Return (x, y) of the center of cell containing provided text 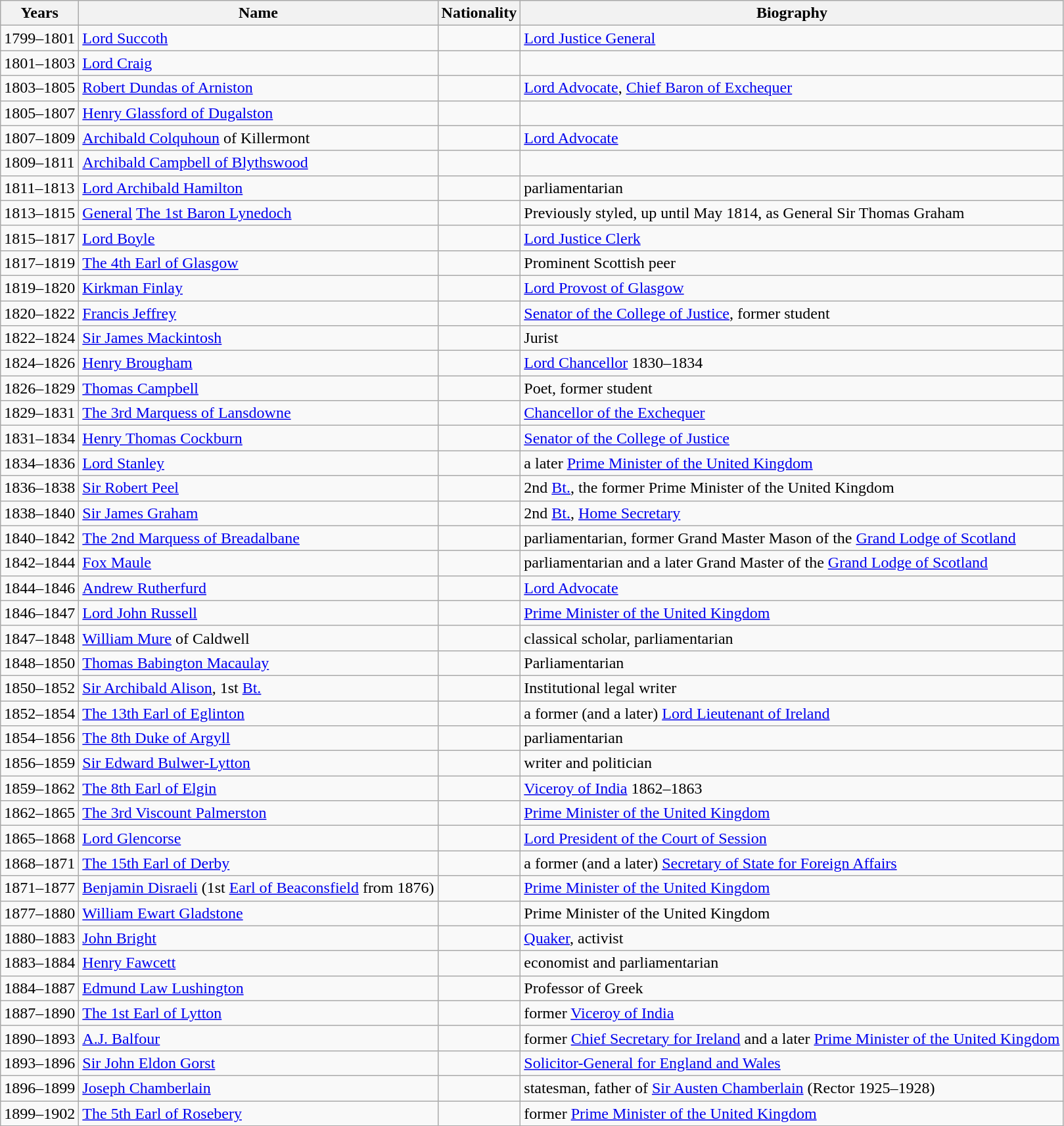
writer and politician (792, 763)
Fox Maule (258, 563)
Lord Glencorse (258, 838)
Sir John Eldon Gorst (258, 1063)
Name (258, 13)
1854–1856 (39, 738)
statesman, father of Sir Austen Chamberlain (Rector 1925–1928) (792, 1088)
1799–1801 (39, 38)
Sir Edward Bulwer-Lytton (258, 763)
Lord Provost of Glasgow (792, 288)
Sir Archibald Alison, 1st Bt. (258, 688)
1831–1834 (39, 438)
The 3rd Viscount Palmerston (258, 813)
Jurist (792, 338)
Quaker, activist (792, 938)
economist and parliamentarian (792, 963)
Chancellor of the Exchequer (792, 413)
classical scholar, parliamentarian (792, 638)
former Viceroy of India (792, 1013)
1899–1902 (39, 1114)
1836–1838 (39, 488)
1868–1871 (39, 863)
Years (39, 13)
The 8th Earl of Elgin (258, 788)
John Bright (258, 938)
The 3rd Marquess of Lansdowne (258, 413)
William Ewart Gladstone (258, 913)
1805–1807 (39, 113)
1883–1884 (39, 963)
Lord Chancellor 1830–1834 (792, 363)
1846–1847 (39, 613)
1820–1822 (39, 313)
1840–1842 (39, 538)
Lord Craig (258, 63)
1893–1896 (39, 1063)
1801–1803 (39, 63)
former Chief Secretary for Ireland and a later Prime Minister of the United Kingdom (792, 1038)
Lord President of the Court of Session (792, 838)
1890–1893 (39, 1038)
1829–1831 (39, 413)
The 13th Earl of Eglinton (258, 713)
Andrew Rutherfurd (258, 588)
1815–1817 (39, 238)
Henry Fawcett (258, 963)
1838–1840 (39, 513)
Thomas Campbell (258, 388)
1896–1899 (39, 1088)
Archibald Campbell of Blythswood (258, 163)
Biography (792, 13)
Henry Brougham (258, 363)
Lord Succoth (258, 38)
Lord Justice General (792, 38)
Kirkman Finlay (258, 288)
Lord John Russell (258, 613)
1850–1852 (39, 688)
Robert Dundas of Arniston (258, 88)
Sir James Mackintosh (258, 338)
Prominent Scottish peer (792, 263)
1887–1890 (39, 1013)
Sir James Graham (258, 513)
Viceroy of India 1862–1863 (792, 788)
The 2nd Marquess of Breadalbane (258, 538)
Nationality (479, 13)
Senator of the College of Justice, former student (792, 313)
Lord Justice Clerk (792, 238)
1847–1848 (39, 638)
1807–1809 (39, 138)
1824–1826 (39, 363)
a former (and a later) Secretary of State for Foreign Affairs (792, 863)
Professor of Greek (792, 988)
1859–1862 (39, 788)
Archibald Colquhoun of Killermont (258, 138)
Institutional legal writer (792, 688)
1842–1844 (39, 563)
1819–1820 (39, 288)
Henry Glassford of Dugalston (258, 113)
1865–1868 (39, 838)
parliamentarian, former Grand Master Mason of the Grand Lodge of Scotland (792, 538)
The 1st Earl of Lytton (258, 1013)
Lord Boyle (258, 238)
1813–1815 (39, 213)
Henry Thomas Cockburn (258, 438)
1880–1883 (39, 938)
Previously styled, up until May 1814, as General Sir Thomas Graham (792, 213)
The 5th Earl of Rosebery (258, 1114)
A.J. Balfour (258, 1038)
Senator of the College of Justice (792, 438)
Lord Advocate, Chief Baron of Exchequer (792, 88)
Edmund Law Lushington (258, 988)
The 15th Earl of Derby (258, 863)
Francis Jeffrey (258, 313)
The 4th Earl of Glasgow (258, 263)
1856–1859 (39, 763)
1834–1836 (39, 463)
Thomas Babington Macaulay (258, 663)
1822–1824 (39, 338)
1809–1811 (39, 163)
1848–1850 (39, 663)
1811–1813 (39, 188)
1826–1829 (39, 388)
a later Prime Minister of the United Kingdom (792, 463)
1862–1865 (39, 813)
former Prime Minister of the United Kingdom (792, 1114)
a former (and a later) Lord Lieutenant of Ireland (792, 713)
1877–1880 (39, 913)
Sir Robert Peel (258, 488)
Lord Archibald Hamilton (258, 188)
Poet, former student (792, 388)
1817–1819 (39, 263)
2nd Bt., Home Secretary (792, 513)
parliamentarian and a later Grand Master of the Grand Lodge of Scotland (792, 563)
Parliamentarian (792, 663)
1852–1854 (39, 713)
1871–1877 (39, 888)
1884–1887 (39, 988)
The 8th Duke of Argyll (258, 738)
1803–1805 (39, 88)
Joseph Chamberlain (258, 1088)
General The 1st Baron Lynedoch (258, 213)
Benjamin Disraeli (1st Earl of Beaconsfield from 1876) (258, 888)
William Mure of Caldwell (258, 638)
1844–1846 (39, 588)
Solicitor-General for England and Wales (792, 1063)
Lord Stanley (258, 463)
2nd Bt., the former Prime Minister of the United Kingdom (792, 488)
